Find where the given text appears and provide that cell's center as (x, y) coordinate. 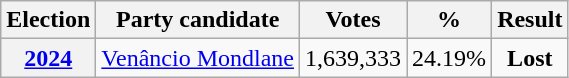
Venâncio Mondlane (198, 58)
Votes (352, 20)
Party candidate (198, 20)
Lost (530, 58)
% (450, 20)
1,639,333 (352, 58)
24.19% (450, 58)
Result (530, 20)
2024 (48, 58)
Election (48, 20)
